Return (x, y) of the center of cell containing provided text 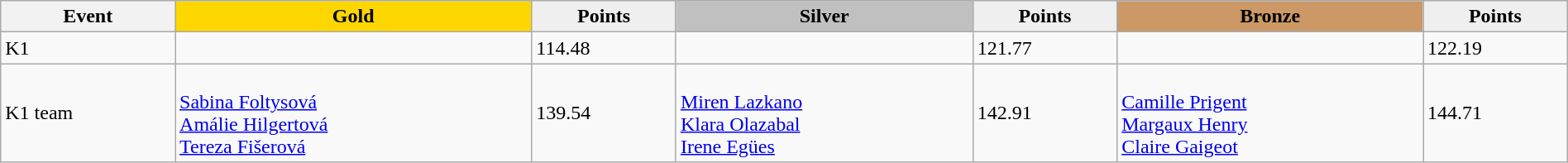
Miren LazkanoKlara OlazabalIrene Egües (824, 113)
Sabina FoltysováAmálie HilgertováTereza Fišerová (354, 113)
144.71 (1495, 113)
Gold (354, 17)
Bronze (1270, 17)
Event (88, 17)
114.48 (604, 48)
K1 team (88, 113)
142.91 (1045, 113)
121.77 (1045, 48)
Silver (824, 17)
139.54 (604, 113)
122.19 (1495, 48)
K1 (88, 48)
Camille PrigentMargaux HenryClaire Gaigeot (1270, 113)
